Return (x, y) of the center of cell containing provided text 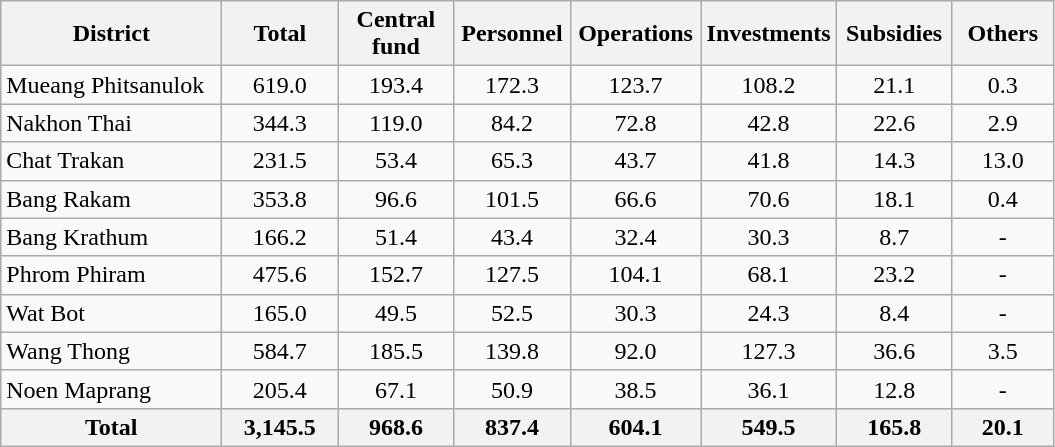
67.1 (396, 389)
619.0 (280, 85)
3,145.5 (280, 427)
24.3 (768, 313)
84.2 (512, 123)
12.8 (894, 389)
43.7 (636, 161)
Operations (636, 34)
52.5 (512, 313)
District (112, 34)
Mueang Phitsanulok (112, 85)
475.6 (280, 275)
36.1 (768, 389)
193.4 (396, 85)
Subsidies (894, 34)
66.6 (636, 199)
72.8 (636, 123)
165.0 (280, 313)
166.2 (280, 237)
92.0 (636, 351)
18.1 (894, 199)
Noen Maprang (112, 389)
53.4 (396, 161)
2.9 (1002, 123)
Bang Rakam (112, 199)
Investments (768, 34)
101.5 (512, 199)
68.1 (768, 275)
205.4 (280, 389)
123.7 (636, 85)
Wang Thong (112, 351)
13.0 (1002, 161)
8.4 (894, 313)
41.8 (768, 161)
231.5 (280, 161)
14.3 (894, 161)
Bang Krathum (112, 237)
Central fund (396, 34)
21.1 (894, 85)
32.4 (636, 237)
549.5 (768, 427)
65.3 (512, 161)
0.3 (1002, 85)
36.6 (894, 351)
51.4 (396, 237)
127.3 (768, 351)
50.9 (512, 389)
3.5 (1002, 351)
Others (1002, 34)
127.5 (512, 275)
152.7 (396, 275)
Phrom Phiram (112, 275)
22.6 (894, 123)
23.2 (894, 275)
837.4 (512, 427)
Nakhon Thai (112, 123)
20.1 (1002, 427)
344.3 (280, 123)
49.5 (396, 313)
0.4 (1002, 199)
584.7 (280, 351)
70.6 (768, 199)
108.2 (768, 85)
Chat Trakan (112, 161)
172.3 (512, 85)
185.5 (396, 351)
8.7 (894, 237)
104.1 (636, 275)
165.8 (894, 427)
Wat Bot (112, 313)
604.1 (636, 427)
43.4 (512, 237)
96.6 (396, 199)
38.5 (636, 389)
119.0 (396, 123)
Personnel (512, 34)
139.8 (512, 351)
42.8 (768, 123)
968.6 (396, 427)
353.8 (280, 199)
